Detect which cell encompasses the target text, then output its [X, Y] center coordinate. 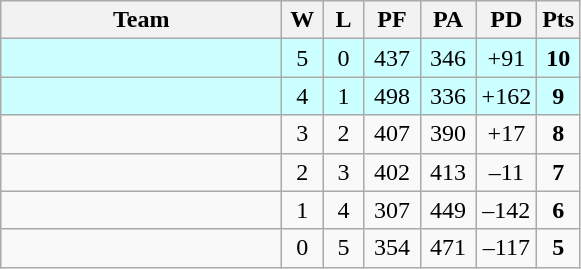
Team [142, 20]
9 [558, 96]
+17 [506, 134]
407 [392, 134]
413 [448, 172]
471 [448, 248]
–117 [506, 248]
402 [392, 172]
PD [506, 20]
390 [448, 134]
–11 [506, 172]
346 [448, 58]
437 [392, 58]
+162 [506, 96]
336 [448, 96]
W [302, 20]
8 [558, 134]
PA [448, 20]
449 [448, 210]
6 [558, 210]
498 [392, 96]
–142 [506, 210]
7 [558, 172]
L [344, 20]
+91 [506, 58]
307 [392, 210]
Pts [558, 20]
354 [392, 248]
10 [558, 58]
PF [392, 20]
